Scan for the cell matching the given text and deliver its (x, y) coordinate at center. 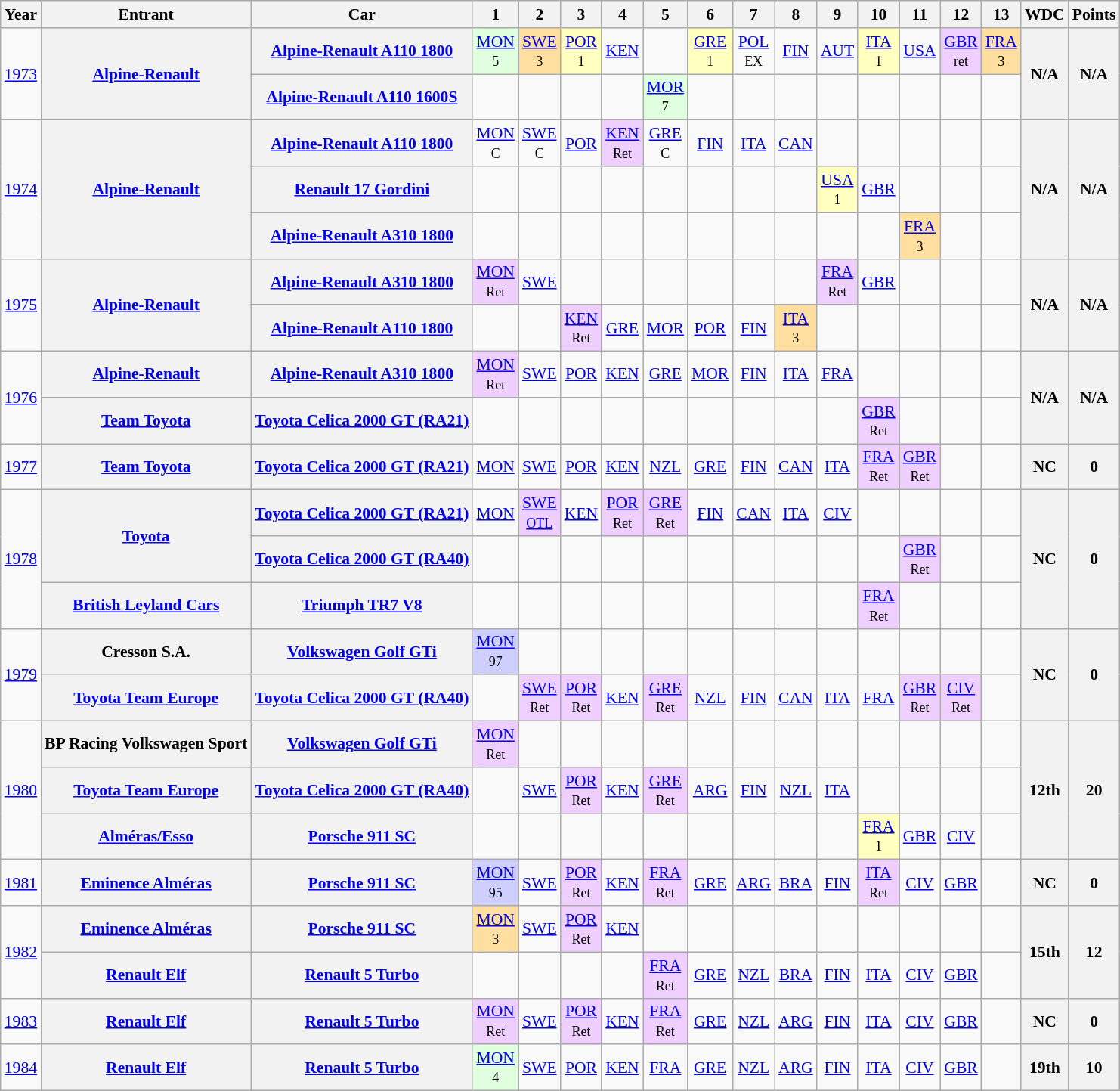
CIVRet (961, 699)
1975 (21, 305)
1980 (21, 791)
Toyota (146, 536)
Alpine-Renault A110 1600S (361, 97)
11 (920, 14)
GBRret (961, 51)
Entrant (146, 14)
1 (496, 14)
POLEX (753, 51)
1979 (21, 674)
1974 (21, 189)
Points (1094, 14)
1976 (21, 398)
1984 (21, 1068)
1981 (21, 883)
POR1 (581, 51)
Renault 17 Gordini (361, 189)
Cresson S.A. (146, 652)
WDC (1044, 14)
1982 (21, 952)
USA1 (837, 189)
Triumph TR7 V8 (361, 605)
FRA1 (878, 836)
ITA3 (796, 328)
BP Racing Volkswagen Sport (146, 744)
SWE3 (540, 51)
ITARet (878, 883)
2 (540, 14)
GRE1 (710, 51)
SWERet (540, 699)
MONC (496, 144)
9 (837, 14)
British Leyland Cars (146, 605)
MON97 (496, 652)
5 (665, 14)
1983 (21, 1021)
AUT (837, 51)
1973 (21, 74)
MON5 (496, 51)
4 (622, 14)
20 (1094, 791)
MON95 (496, 883)
Car (361, 14)
MON4 (496, 1068)
MOR7 (665, 97)
SWEC (540, 144)
6 (710, 14)
12th (1044, 791)
1977 (21, 467)
13 (1001, 14)
1978 (21, 559)
19th (1044, 1068)
USA (920, 51)
GREC (665, 144)
7 (753, 14)
Alméras/Esso (146, 836)
Year (21, 14)
3 (581, 14)
SWEOTL (540, 513)
8 (796, 14)
MON3 (496, 928)
15th (1044, 952)
ITA1 (878, 51)
